Find where the given text appears and provide that cell's center as (x, y) coordinate. 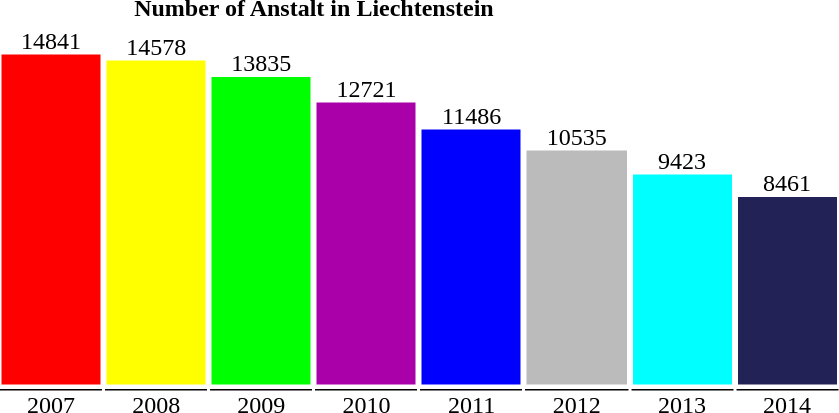
14578 (156, 206)
12721 (366, 206)
11486 (472, 206)
14841 (51, 206)
13835 (261, 206)
9423 (682, 206)
8461 (787, 206)
10535 (577, 206)
